Capture the cell that displays the provided text and extract its [x, y] central coordinate. 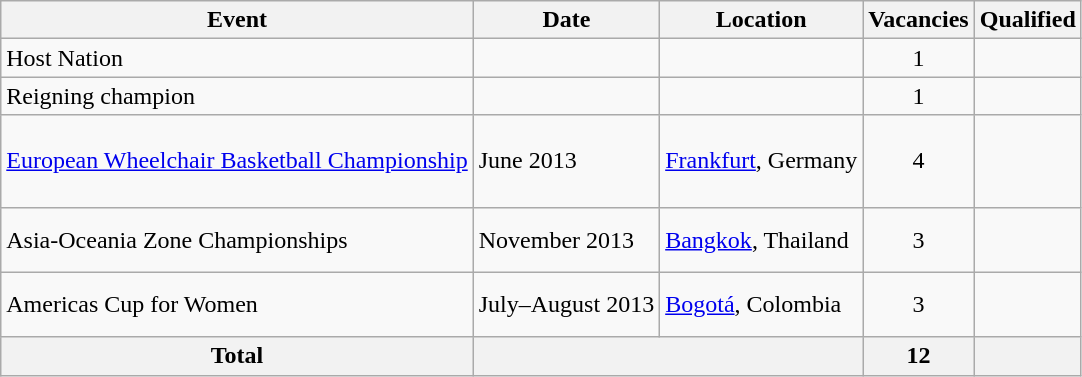
June 2013 [566, 161]
Qualified [1028, 20]
July–August 2013 [566, 304]
European Wheelchair Basketball Championship [237, 161]
Reigning champion [237, 96]
Bogotá, Colombia [762, 304]
Total [237, 356]
Bangkok, Thailand [762, 240]
12 [919, 356]
4 [919, 161]
Asia-Oceania Zone Championships [237, 240]
Date [566, 20]
November 2013 [566, 240]
Location [762, 20]
Frankfurt, Germany [762, 161]
Americas Cup for Women [237, 304]
Vacancies [919, 20]
Event [237, 20]
Host Nation [237, 58]
